Detect which cell encompasses the target text, then output its (X, Y) center coordinate. 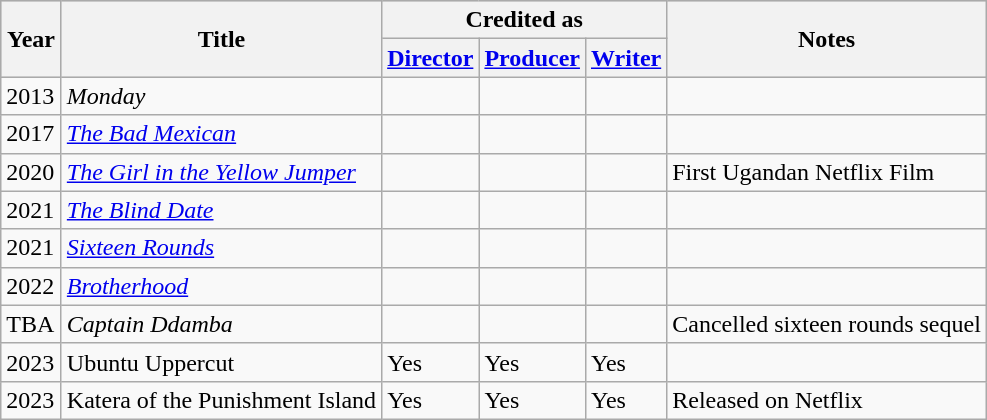
2017 (32, 134)
Title (221, 39)
Brotherhood (221, 286)
Year (32, 39)
First Ugandan Netflix Film (827, 172)
TBA (32, 324)
Released on Netflix (827, 400)
Sixteen Rounds (221, 248)
Monday (221, 96)
2022 (32, 286)
Cancelled sixteen rounds sequel (827, 324)
The Blind Date (221, 210)
Katera of the Punishment Island (221, 400)
The Girl in the Yellow Jumper (221, 172)
Notes (827, 39)
2020 (32, 172)
The Bad Mexican (221, 134)
Credited as (524, 20)
Writer (626, 58)
Director (430, 58)
2013 (32, 96)
Captain Ddamba (221, 324)
Producer (532, 58)
Ubuntu Uppercut (221, 362)
